Locate the cell with the specified text and output its [x, y] center coordinate. 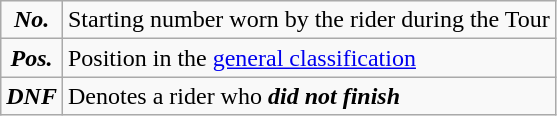
DNF [32, 96]
Starting number worn by the rider during the Tour [308, 20]
No. [32, 20]
Denotes a rider who did not finish [308, 96]
Position in the general classification [308, 58]
Pos. [32, 58]
